Output the (x, y) coordinate of the center of the cell containing the given text.  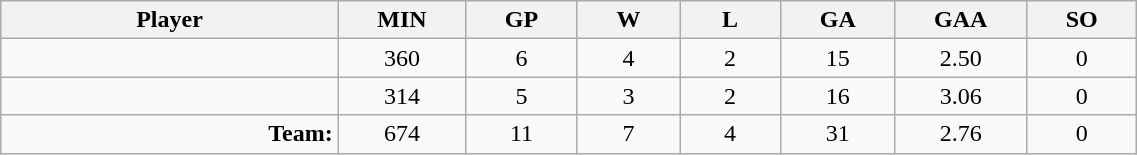
MIN (402, 20)
L (730, 20)
7 (628, 134)
6 (522, 58)
GP (522, 20)
3 (628, 96)
GAA (961, 20)
360 (402, 58)
5 (522, 96)
11 (522, 134)
15 (838, 58)
Team: (170, 134)
3.06 (961, 96)
16 (838, 96)
2.50 (961, 58)
2.76 (961, 134)
GA (838, 20)
314 (402, 96)
SO (1081, 20)
31 (838, 134)
Player (170, 20)
674 (402, 134)
W (628, 20)
